Search for the cell housing the specified text and yield its (X, Y) center coordinate. 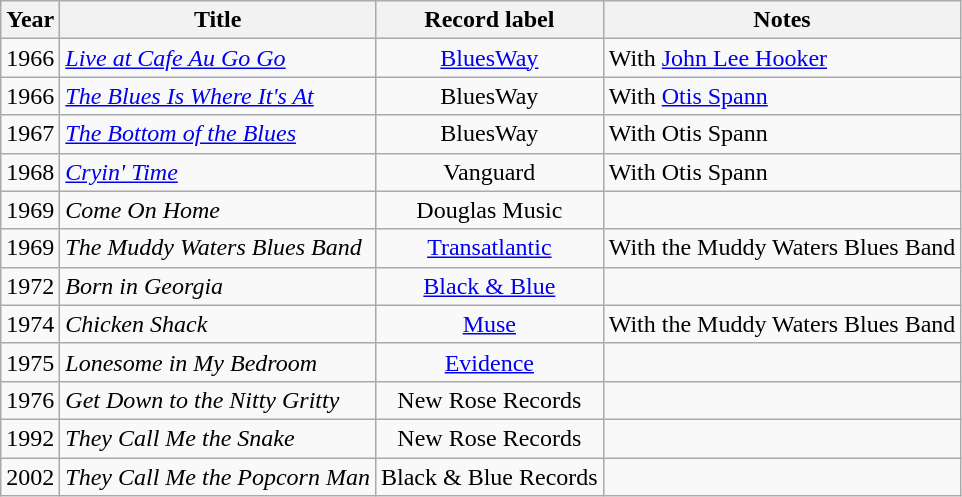
Douglas Music (489, 210)
Cryin' Time (218, 172)
They Call Me the Snake (218, 438)
Get Down to the Nitty Gritty (218, 400)
Transatlantic (489, 248)
1974 (30, 324)
1976 (30, 400)
Black & Blue Records (489, 477)
1992 (30, 438)
The Bottom of the Blues (218, 134)
1975 (30, 362)
Vanguard (489, 172)
With John Lee Hooker (782, 58)
Lonesome in My Bedroom (218, 362)
1968 (30, 172)
Year (30, 20)
Notes (782, 20)
Chicken Shack (218, 324)
Come On Home (218, 210)
2002 (30, 477)
1967 (30, 134)
Live at Cafe Au Go Go (218, 58)
They Call Me the Popcorn Man (218, 477)
Evidence (489, 362)
Title (218, 20)
Black & Blue (489, 286)
Record label (489, 20)
The Muddy Waters Blues Band (218, 248)
1972 (30, 286)
The Blues Is Where It's At (218, 96)
Born in Georgia (218, 286)
Muse (489, 324)
